Detect which cell encompasses the target text, then output its [x, y] center coordinate. 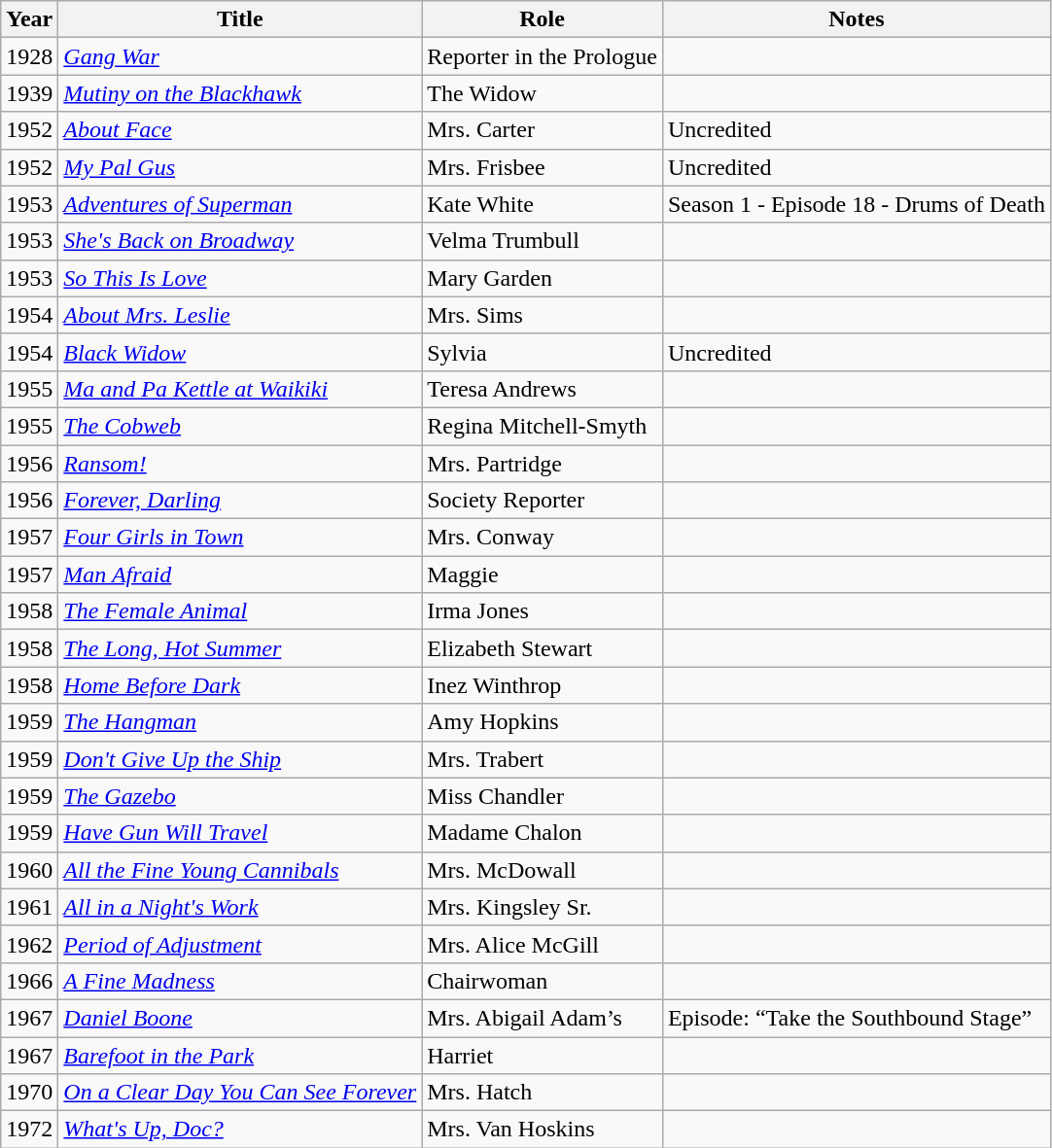
The Female Animal [240, 611]
Period of Adjustment [240, 944]
Irma Jones [543, 611]
Mrs. Van Hoskins [543, 1130]
1966 [29, 981]
Home Before Dark [240, 685]
Mrs. Alice McGill [543, 944]
Don't Give Up the Ship [240, 759]
1928 [29, 56]
Year [29, 19]
Four Girls in Town [240, 538]
A Fine Madness [240, 981]
Mrs. Abigail Adam’s [543, 1018]
Gang War [240, 56]
Adventures of Superman [240, 204]
About Face [240, 130]
She's Back on Broadway [240, 241]
Regina Mitchell-Smyth [543, 426]
Amy Hopkins [543, 722]
Society Reporter [543, 501]
Mrs. Carter [543, 130]
Reporter in the Prologue [543, 56]
Notes [856, 19]
All in a Night's Work [240, 907]
My Pal Gus [240, 167]
Chairwoman [543, 981]
Forever, Darling [240, 501]
1972 [29, 1130]
1939 [29, 93]
The Cobweb [240, 426]
Mrs. McDowall [543, 870]
Mrs. Partridge [543, 464]
Mrs. Kingsley Sr. [543, 907]
Episode: “Take the Southbound Stage” [856, 1018]
Mrs. Conway [543, 538]
Elizabeth Stewart [543, 648]
What's Up, Doc? [240, 1130]
Teresa Andrews [543, 389]
The Widow [543, 93]
Have Gun Will Travel [240, 833]
Mrs. Trabert [543, 759]
Sylvia [543, 352]
Role [543, 19]
1960 [29, 870]
Inez Winthrop [543, 685]
So This Is Love [240, 278]
Ransom! [240, 464]
The Gazebo [240, 796]
Mrs. Hatch [543, 1093]
Maggie [543, 574]
The Long, Hot Summer [240, 648]
Barefoot in the Park [240, 1055]
1962 [29, 944]
Man Afraid [240, 574]
Mrs. Frisbee [543, 167]
Daniel Boone [240, 1018]
Season 1 - Episode 18 - Drums of Death [856, 204]
1961 [29, 907]
Black Widow [240, 352]
1970 [29, 1093]
Velma Trumbull [543, 241]
Mary Garden [543, 278]
Mutiny on the Blackhawk [240, 93]
All the Fine Young Cannibals [240, 870]
Madame Chalon [543, 833]
Harriet [543, 1055]
Kate White [543, 204]
About Mrs. Leslie [240, 315]
The Hangman [240, 722]
Ma and Pa Kettle at Waikiki [240, 389]
Title [240, 19]
Mrs. Sims [543, 315]
On a Clear Day You Can See Forever [240, 1093]
Miss Chandler [543, 796]
